From the cell containing the given text, extract its center point as [x, y] coordinate. 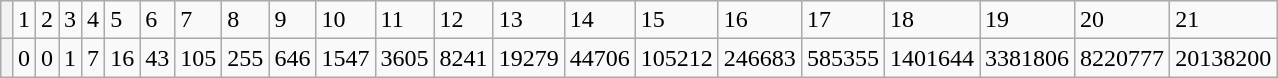
20 [1122, 20]
6 [158, 20]
19 [1028, 20]
43 [158, 58]
18 [932, 20]
2 [46, 20]
246683 [760, 58]
17 [842, 20]
255 [246, 58]
20138200 [1224, 58]
105212 [676, 58]
105 [198, 58]
1401644 [932, 58]
1547 [346, 58]
8241 [464, 58]
21 [1224, 20]
4 [94, 20]
3 [70, 20]
10 [346, 20]
8220777 [1122, 58]
12 [464, 20]
44706 [600, 58]
5 [122, 20]
19279 [528, 58]
13 [528, 20]
14 [600, 20]
8 [246, 20]
3381806 [1028, 58]
585355 [842, 58]
15 [676, 20]
9 [292, 20]
11 [404, 20]
646 [292, 58]
3605 [404, 58]
